Capture the cell that displays the provided text and extract its (x, y) central coordinate. 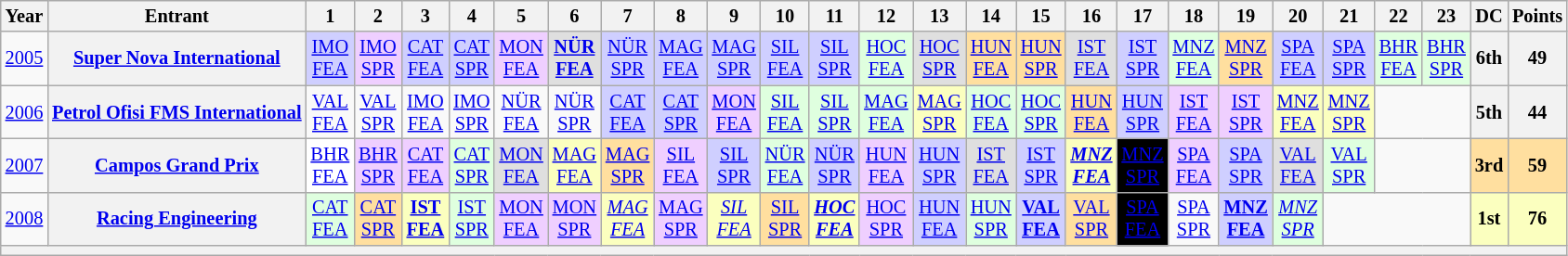
6th (1489, 58)
Entrant (176, 16)
2005 (24, 58)
44 (1537, 112)
6 (574, 16)
76 (1537, 219)
10 (786, 16)
2008 (24, 219)
4 (472, 16)
11 (834, 16)
20 (1299, 16)
DC (1489, 16)
Points (1537, 16)
1st (1489, 219)
18 (1193, 16)
Campos Grand Prix (176, 165)
7 (628, 16)
12 (886, 16)
22 (1399, 16)
8 (680, 16)
Petrol Ofisi FMS International (176, 112)
Year (24, 16)
14 (991, 16)
1 (331, 16)
3rd (1489, 165)
13 (940, 16)
19 (1245, 16)
49 (1537, 58)
5 (520, 16)
23 (1446, 16)
Racing Engineering (176, 219)
5th (1489, 112)
MONSPR (574, 219)
59 (1537, 165)
2006 (24, 112)
9 (734, 16)
Super Nova International (176, 58)
16 (1091, 16)
15 (1041, 16)
2007 (24, 165)
17 (1143, 16)
2 (378, 16)
21 (1349, 16)
3 (425, 16)
